Pinpoint the cell where the given text exists, returning its (x, y) midpoint coordinate. 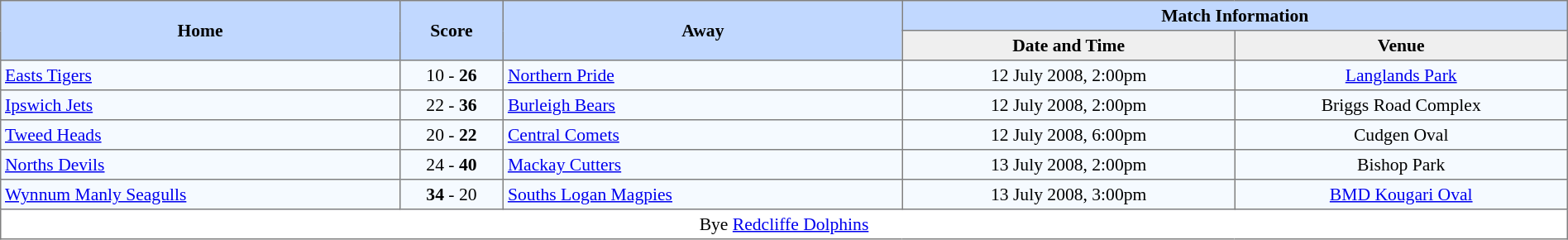
24 - 40 (452, 165)
Ipswich Jets (200, 105)
Home (200, 31)
Bishop Park (1401, 165)
22 - 36 (452, 105)
BMD Kougari Oval (1401, 194)
Burleigh Bears (703, 105)
Easts Tigers (200, 75)
Cudgen Oval (1401, 135)
Match Information (1235, 16)
Norths Devils (200, 165)
13 July 2008, 3:00pm (1068, 194)
Score (452, 31)
Langlands Park (1401, 75)
Mackay Cutters (703, 165)
Tweed Heads (200, 135)
20 - 22 (452, 135)
13 July 2008, 2:00pm (1068, 165)
Away (703, 31)
Date and Time (1068, 46)
Bye Redcliffe Dolphins (784, 224)
Briggs Road Complex (1401, 105)
10 - 26 (452, 75)
Venue (1401, 46)
Souths Logan Magpies (703, 194)
Wynnum Manly Seagulls (200, 194)
34 - 20 (452, 194)
12 July 2008, 6:00pm (1068, 135)
Central Comets (703, 135)
Northern Pride (703, 75)
